For the text-containing cell, return its midpoint in [x, y] coordinate format. 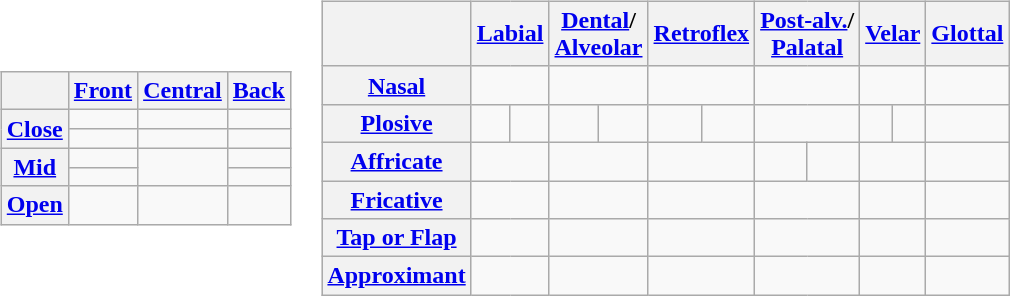
Mid [34, 167]
Nasal [396, 85]
Open [34, 205]
Dental/Alveolar [598, 34]
Labial [510, 34]
Glottal [968, 34]
Plosive [396, 123]
Approximant [396, 276]
Velar [893, 34]
Close [34, 129]
Central [183, 91]
Tap or Flap [396, 238]
Back [258, 91]
Post-alv./Palatal [808, 34]
Affricate [396, 161]
Retroflex [702, 34]
Fricative [396, 199]
Front [102, 91]
